Capture the cell that displays the provided text and extract its (X, Y) central coordinate. 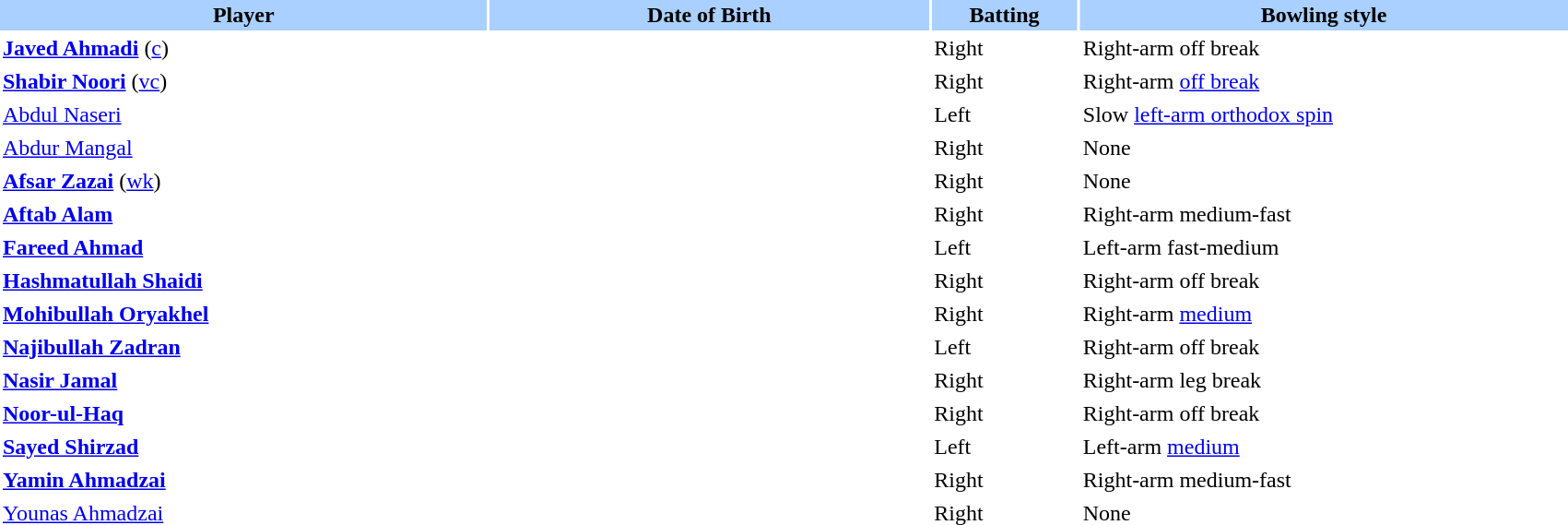
Player (243, 15)
Batting (1005, 15)
Left-arm fast-medium (1324, 247)
Fareed Ahmad (243, 247)
Slow left-arm orthodox spin (1324, 114)
Nasir Jamal (243, 380)
Right-arm medium (1324, 314)
Afsar Zazai (wk) (243, 181)
Yamin Ahmadzai (243, 480)
Abdur Mangal (243, 148)
Aftab Alam (243, 214)
Bowling style (1324, 15)
Mohibullah Oryakhel (243, 314)
Date of Birth (710, 15)
Hashmatullah Shaidi (243, 280)
Left-arm medium (1324, 447)
Abdul Naseri (243, 114)
Najibullah Zadran (243, 347)
Sayed Shirzad (243, 447)
Noor-ul-Haq (243, 413)
Javed Ahmadi (c) (243, 48)
Right-arm leg break (1324, 380)
Shabir Noori (vc) (243, 81)
